For the text-containing cell, return its midpoint in (X, Y) coordinate format. 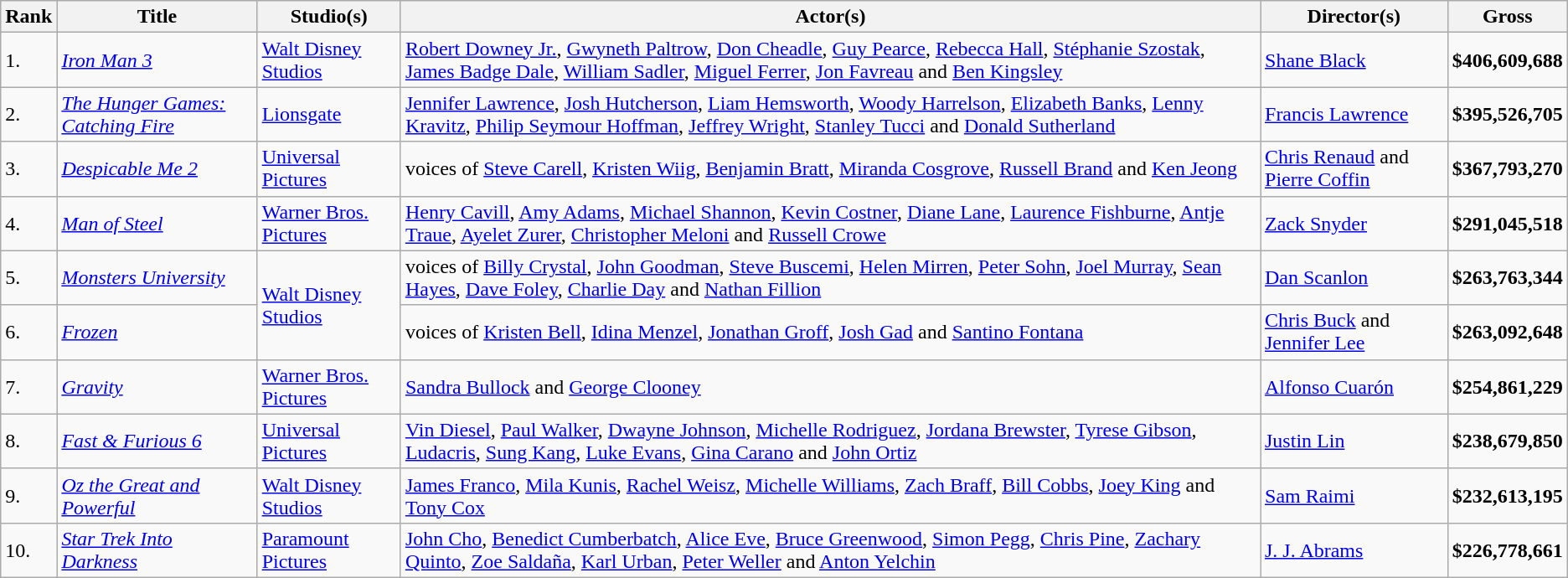
voices of Steve Carell, Kristen Wiig, Benjamin Bratt, Miranda Cosgrove, Russell Brand and Ken Jeong (830, 169)
voices of Kristen Bell, Idina Menzel, Jonathan Groff, Josh Gad and Santino Fontana (830, 332)
Despicable Me 2 (157, 169)
Sandra Bullock and George Clooney (830, 387)
James Franco, Mila Kunis, Rachel Weisz, Michelle Williams, Zach Braff, Bill Cobbs, Joey King and Tony Cox (830, 496)
$238,679,850 (1508, 441)
6. (28, 332)
Fast & Furious 6 (157, 441)
Man of Steel (157, 223)
Francis Lawrence (1354, 114)
5. (28, 278)
Title (157, 17)
Chris Buck and Jennifer Lee (1354, 332)
Frozen (157, 332)
Dan Scanlon (1354, 278)
Sam Raimi (1354, 496)
$395,526,705 (1508, 114)
2. (28, 114)
7. (28, 387)
J. J. Abrams (1354, 550)
Director(s) (1354, 17)
$232,613,195 (1508, 496)
$291,045,518 (1508, 223)
3. (28, 169)
Rank (28, 17)
Studio(s) (328, 17)
Paramount Pictures (328, 550)
4. (28, 223)
Zack Snyder (1354, 223)
Shane Black (1354, 60)
$263,763,344 (1508, 278)
Actor(s) (830, 17)
Monsters University (157, 278)
Chris Renaud and Pierre Coffin (1354, 169)
Gravity (157, 387)
$367,793,270 (1508, 169)
$406,609,688 (1508, 60)
voices of Billy Crystal, John Goodman, Steve Buscemi, Helen Mirren, Peter Sohn, Joel Murray, Sean Hayes, Dave Foley, Charlie Day and Nathan Fillion (830, 278)
$263,092,648 (1508, 332)
Gross (1508, 17)
8. (28, 441)
Alfonso Cuarón (1354, 387)
Lionsgate (328, 114)
Iron Man 3 (157, 60)
Star Trek Into Darkness (157, 550)
$226,778,661 (1508, 550)
Justin Lin (1354, 441)
Oz the Great and Powerful (157, 496)
$254,861,229 (1508, 387)
The Hunger Games: Catching Fire (157, 114)
9. (28, 496)
10. (28, 550)
1. (28, 60)
